Detect which cell encompasses the target text, then output its [X, Y] center coordinate. 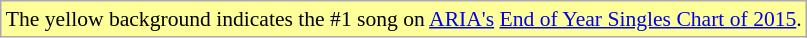
The yellow background indicates the #1 song on ARIA's End of Year Singles Chart of 2015. [404, 19]
